Provide the (x, y) coordinate of the cell's center where the given text is located.  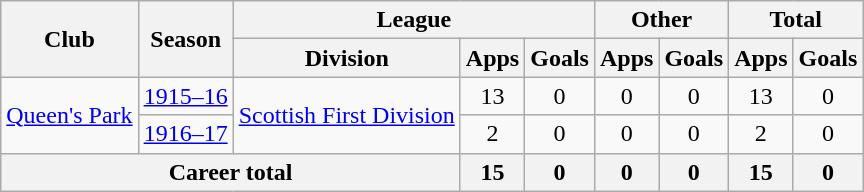
1915–16 (186, 96)
League (414, 20)
Career total (231, 172)
Queen's Park (70, 115)
Other (661, 20)
Scottish First Division (346, 115)
Division (346, 58)
Club (70, 39)
1916–17 (186, 134)
Season (186, 39)
Total (796, 20)
